Identify which cell holds the provided text, then report its [X, Y] central coordinate. 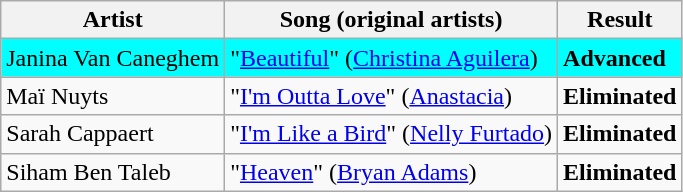
Artist [113, 20]
"Beautiful" (Christina Aguilera) [392, 58]
"I'm Like a Bird" (Nelly Furtado) [392, 134]
Siham Ben Taleb [113, 172]
Sarah Cappaert [113, 134]
Advanced [620, 58]
Song (original artists) [392, 20]
"Heaven" (Bryan Adams) [392, 172]
Result [620, 20]
Maï Nuyts [113, 96]
"I'm Outta Love" (Anastacia) [392, 96]
Janina Van Caneghem [113, 58]
